From the cell containing the given text, extract its center point as [x, y] coordinate. 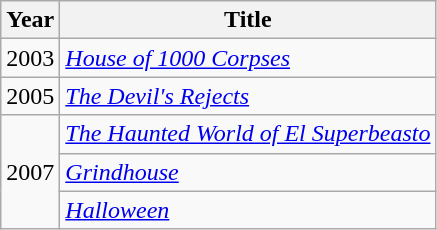
The Haunted World of El Superbeasto [248, 134]
House of 1000 Corpses [248, 58]
The Devil's Rejects [248, 96]
2005 [30, 96]
Title [248, 20]
2007 [30, 172]
Grindhouse [248, 172]
Year [30, 20]
2003 [30, 58]
Halloween [248, 210]
